Output the (X, Y) coordinate of the center of the cell containing the given text.  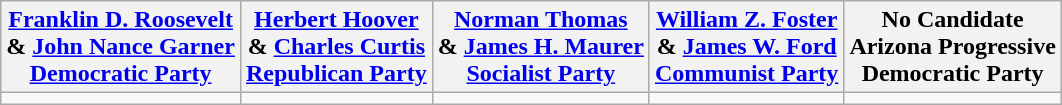
Franklin D. Roosevelt & John Nance GarnerDemocratic Party (121, 47)
William Z. Foster & James W. FordCommunist Party (746, 47)
Herbert Hoover & Charles CurtisRepublican Party (336, 47)
No CandidateArizona Progressive Democratic Party (952, 47)
Norman Thomas & James H. MaurerSocialist Party (540, 47)
